Provide the [x, y] coordinate of the cell's center where the given text is located.  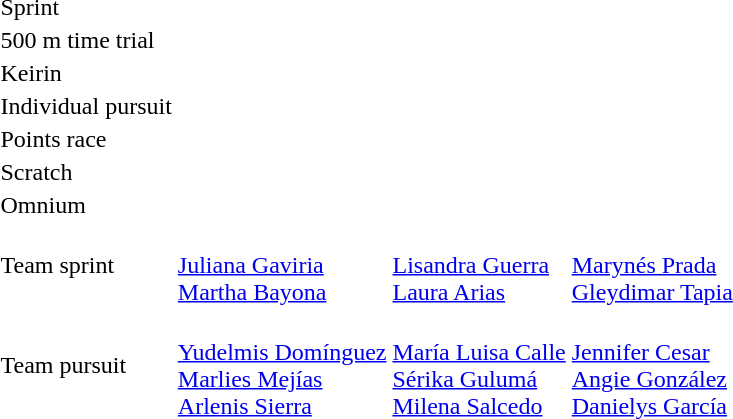
Lisandra GuerraLaura Arias [479, 265]
Juliana GaviriaMartha Bayona [282, 265]
